Provide the (x, y) coordinate of the cell's center where the given text is located.  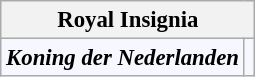
Koning der Nederlanden (122, 57)
Royal Insignia (128, 20)
